Extract the (X, Y) coordinate from the center of the cell holding the provided text.  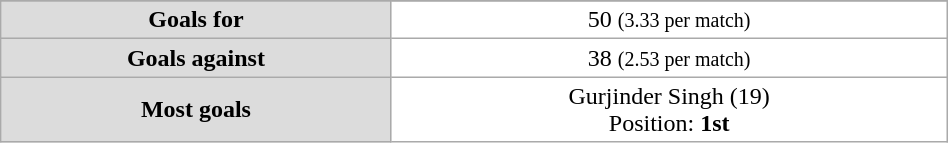
Gurjinder Singh (19) Position: 1st (669, 110)
Goals for (196, 20)
38 (2.53 per match) (669, 58)
Goals against (196, 58)
Most goals (196, 110)
50 (3.33 per match) (669, 20)
